Return (X, Y) of the center of cell containing provided text 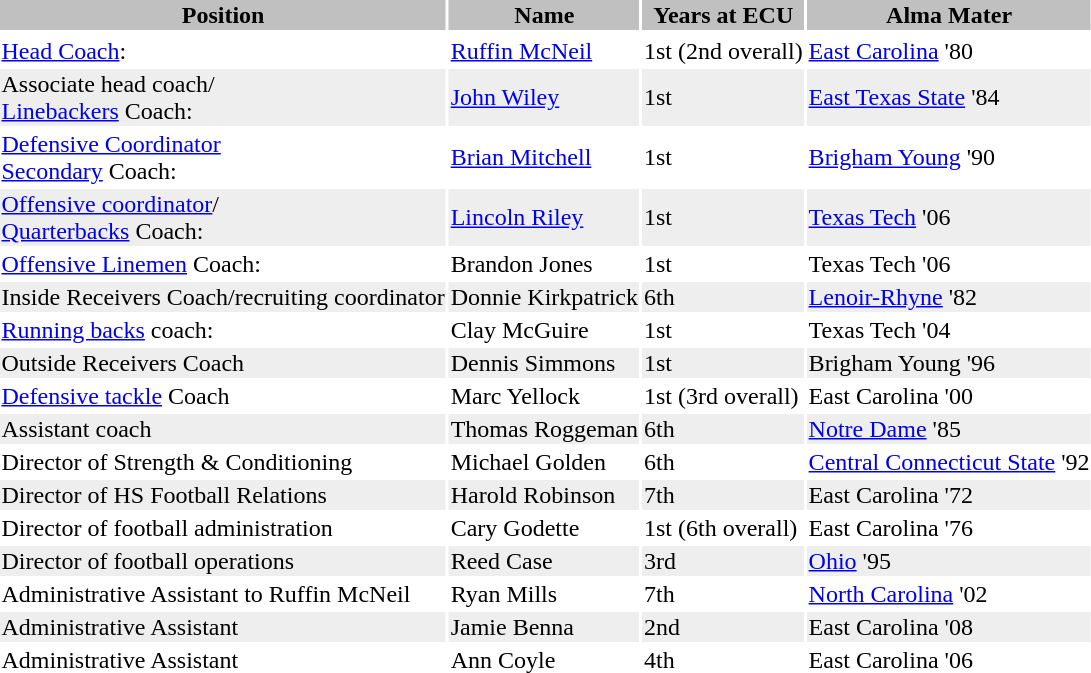
Ruffin McNeil (544, 51)
Clay McGuire (544, 330)
Jamie Benna (544, 627)
Texas Tech '04 (949, 330)
2nd (723, 627)
Defensive CoordinatorSecondary Coach: (223, 158)
Brian Mitchell (544, 158)
Brigham Young '90 (949, 158)
Lenoir-Rhyne '82 (949, 297)
Brandon Jones (544, 264)
Director of football administration (223, 528)
John Wiley (544, 98)
North Carolina '02 (949, 594)
Director of Strength & Conditioning (223, 462)
Ryan Mills (544, 594)
Reed Case (544, 561)
Donnie Kirkpatrick (544, 297)
Notre Dame '85 (949, 429)
Assistant coach (223, 429)
Lincoln Riley (544, 218)
Director of HS Football Relations (223, 495)
3rd (723, 561)
Director of football operations (223, 561)
East Carolina '72 (949, 495)
Alma Mater (949, 15)
Harold Robinson (544, 495)
East Carolina '76 (949, 528)
Associate head coach/Linebackers Coach: (223, 98)
Running backs coach: (223, 330)
Head Coach: (223, 51)
Ohio '95 (949, 561)
1st (3rd overall) (723, 396)
Defensive tackle Coach (223, 396)
Name (544, 15)
Brigham Young '96 (949, 363)
Position (223, 15)
Dennis Simmons (544, 363)
Offensive coordinator/Quarterbacks Coach: (223, 218)
Michael Golden (544, 462)
Cary Godette (544, 528)
East Carolina '08 (949, 627)
Marc Yellock (544, 396)
Administrative Assistant to Ruffin McNeil (223, 594)
1st (2nd overall) (723, 51)
Administrative Assistant (223, 627)
Years at ECU (723, 15)
Inside Receivers Coach/recruiting coordinator (223, 297)
East Carolina '00 (949, 396)
Offensive Linemen Coach: (223, 264)
Central Connecticut State '92 (949, 462)
East Carolina '80 (949, 51)
Thomas Roggeman (544, 429)
1st (6th overall) (723, 528)
Outside Receivers Coach (223, 363)
East Texas State '84 (949, 98)
